Search for the cell housing the specified text and yield its (X, Y) center coordinate. 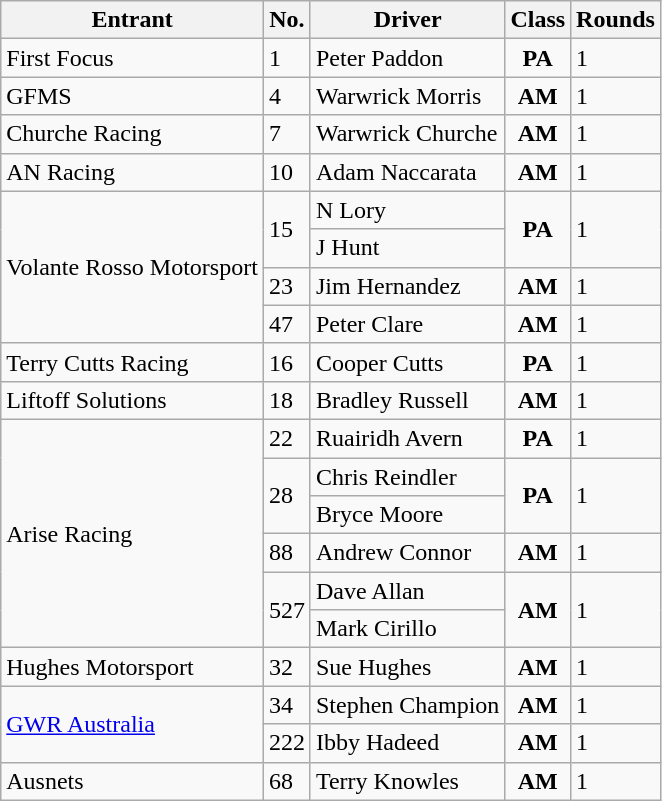
J Hunt (407, 248)
15 (286, 229)
No. (286, 20)
527 (286, 610)
222 (286, 743)
N Lory (407, 210)
68 (286, 781)
Arise Racing (132, 533)
Rounds (616, 20)
18 (286, 400)
Class (538, 20)
Cooper Cutts (407, 362)
23 (286, 286)
10 (286, 172)
32 (286, 667)
Warwrick Churche (407, 134)
Ausnets (132, 781)
34 (286, 705)
Churche Racing (132, 134)
Bradley Russell (407, 400)
Driver (407, 20)
Mark Cirillo (407, 629)
22 (286, 438)
Adam Naccarata (407, 172)
Terry Cutts Racing (132, 362)
Sue Hughes (407, 667)
88 (286, 553)
Liftoff Solutions (132, 400)
16 (286, 362)
Bryce Moore (407, 515)
Ibby Hadeed (407, 743)
Stephen Champion (407, 705)
7 (286, 134)
AN Racing (132, 172)
47 (286, 324)
Hughes Motorsport (132, 667)
GFMS (132, 96)
Ruairidh Avern (407, 438)
Chris Reindler (407, 477)
Andrew Connor (407, 553)
Dave Allan (407, 591)
GWR Australia (132, 724)
28 (286, 496)
Peter Clare (407, 324)
Volante Rosso Motorsport (132, 267)
Jim Hernandez (407, 286)
Peter Paddon (407, 58)
Warwrick Morris (407, 96)
Terry Knowles (407, 781)
4 (286, 96)
First Focus (132, 58)
Entrant (132, 20)
